For the text-containing cell, return its midpoint in (x, y) coordinate format. 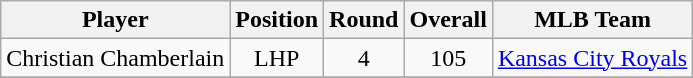
MLB Team (592, 20)
Position (277, 20)
LHP (277, 58)
4 (364, 58)
Christian Chamberlain (116, 58)
105 (448, 58)
Overall (448, 20)
Kansas City Royals (592, 58)
Player (116, 20)
Round (364, 20)
